Return the [x, y] coordinate for the center point of the cell that contains the specified text.  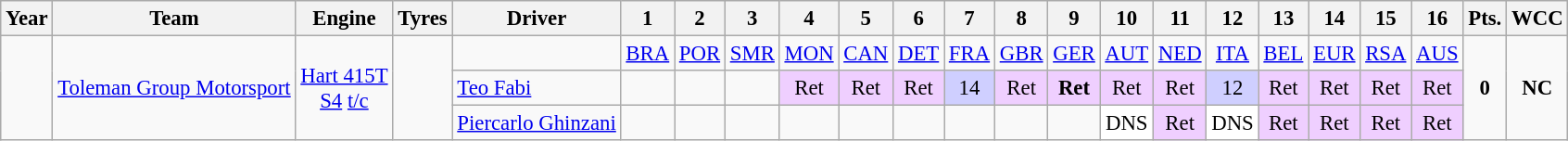
15 [1386, 19]
Pts. [1485, 19]
BRA [647, 54]
Driver [537, 19]
GBR [1021, 54]
9 [1074, 19]
FRA [969, 54]
0 [1485, 89]
RSA [1386, 54]
Year [27, 19]
CAN [866, 54]
Tyres [423, 19]
8 [1021, 19]
Teo Fabi [537, 88]
6 [919, 19]
Hart 415TS4 t/c [345, 89]
DET [919, 54]
3 [752, 19]
5 [866, 19]
Piercarlo Ghinzani [537, 123]
ITA [1233, 54]
NED [1179, 54]
7 [969, 19]
Team [174, 19]
GER [1074, 54]
Engine [345, 19]
2 [701, 19]
11 [1179, 19]
AUT [1127, 54]
BEL [1283, 54]
1 [647, 19]
13 [1283, 19]
10 [1127, 19]
4 [809, 19]
POR [701, 54]
Toleman Group Motorsport [174, 89]
MON [809, 54]
NC [1537, 89]
16 [1437, 19]
SMR [752, 54]
WCC [1537, 19]
AUS [1437, 54]
EUR [1334, 54]
